Locate the cell with the specified text and output its [X, Y] center coordinate. 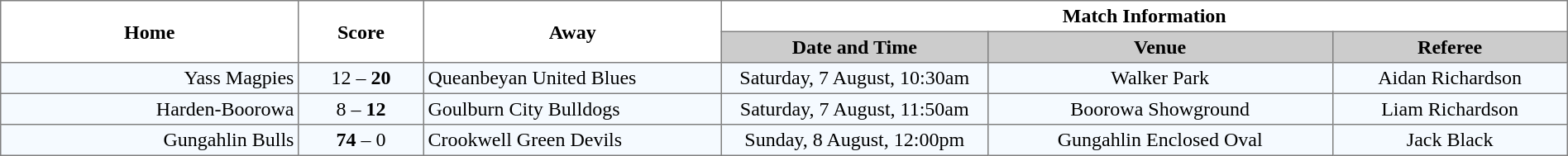
Gungahlin Bulls [150, 140]
Score [361, 31]
Date and Time [854, 47]
Harden-Boorowa [150, 109]
Yass Magpies [150, 78]
Match Information [1145, 17]
Saturday, 7 August, 11:50am [854, 109]
Home [150, 31]
Referee [1450, 47]
8 – 12 [361, 109]
Crookwell Green Devils [572, 140]
Queanbeyan United Blues [572, 78]
Walker Park [1159, 78]
Liam Richardson [1450, 109]
Boorowa Showground [1159, 109]
Aidan Richardson [1450, 78]
Gungahlin Enclosed Oval [1159, 140]
12 – 20 [361, 78]
Saturday, 7 August, 10:30am [854, 78]
74 – 0 [361, 140]
Away [572, 31]
Jack Black [1450, 140]
Goulburn City Bulldogs [572, 109]
Sunday, 8 August, 12:00pm [854, 140]
Venue [1159, 47]
